Scan for the cell matching the given text and deliver its (x, y) coordinate at center. 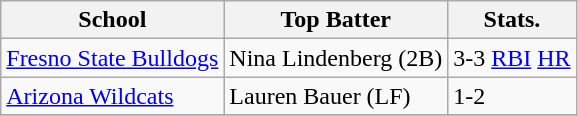
School (112, 20)
Arizona Wildcats (112, 96)
Lauren Bauer (LF) (336, 96)
Top Batter (336, 20)
1-2 (512, 96)
Fresno State Bulldogs (112, 58)
Stats. (512, 20)
Nina Lindenberg (2B) (336, 58)
3-3 RBI HR (512, 58)
